Scan for the cell matching the given text and deliver its [x, y] coordinate at center. 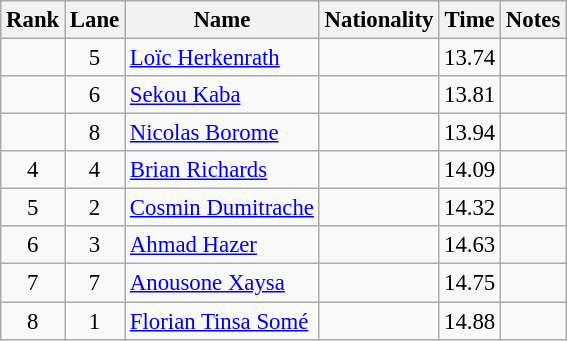
13.74 [470, 58]
13.94 [470, 133]
14.63 [470, 245]
Time [470, 20]
14.09 [470, 170]
Ahmad Hazer [222, 245]
Brian Richards [222, 170]
13.81 [470, 95]
Name [222, 20]
Lane [95, 20]
Nicolas Borome [222, 133]
3 [95, 245]
14.32 [470, 208]
Rank [33, 20]
Sekou Kaba [222, 95]
14.75 [470, 283]
Cosmin Dumitrache [222, 208]
Anousone Xaysa [222, 283]
1 [95, 321]
2 [95, 208]
Loïc Herkenrath [222, 58]
14.88 [470, 321]
Nationality [378, 20]
Notes [534, 20]
Florian Tinsa Somé [222, 321]
